Find where the given text appears and provide that cell's center as [X, Y] coordinate. 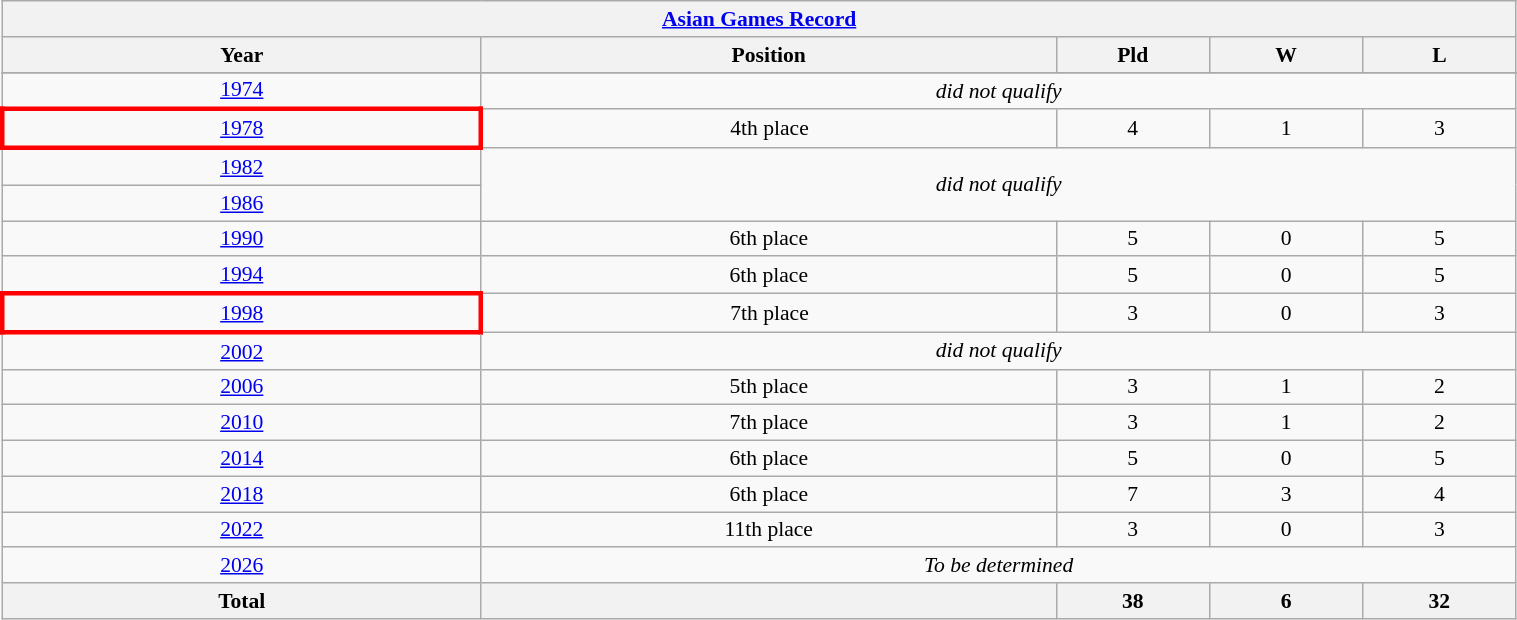
W [1286, 55]
Pld [1132, 55]
L [1440, 55]
1986 [242, 203]
2022 [242, 530]
38 [1132, 601]
2018 [242, 494]
To be determined [998, 566]
32 [1440, 601]
Asian Games Record [759, 19]
1990 [242, 239]
1994 [242, 276]
2002 [242, 350]
4th place [768, 130]
Position [768, 55]
Total [242, 601]
2014 [242, 459]
Year [242, 55]
2010 [242, 423]
1982 [242, 166]
1998 [242, 314]
1974 [242, 90]
1978 [242, 130]
6 [1286, 601]
5th place [768, 387]
2026 [242, 566]
2006 [242, 387]
11th place [768, 530]
7 [1132, 494]
